Output the [x, y] coordinate of the center of the cell containing the given text.  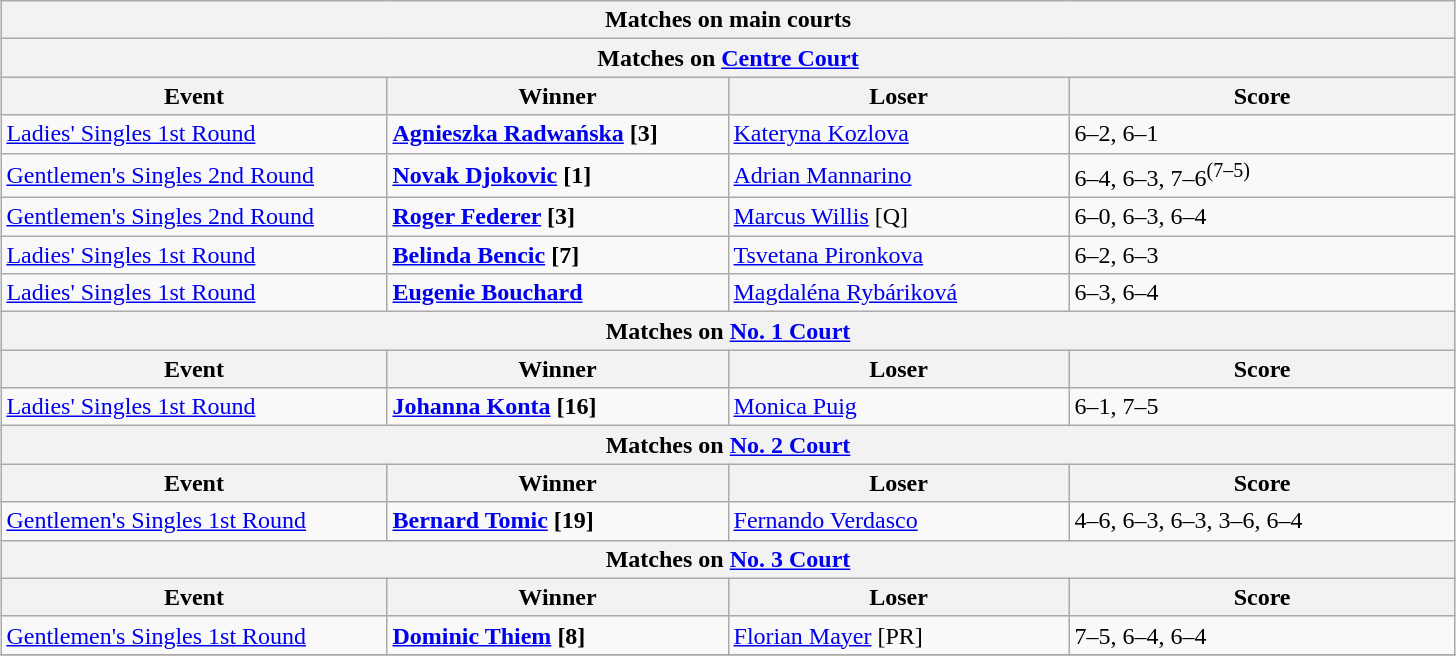
Eugenie Bouchard [558, 293]
Marcus Willis [Q] [898, 217]
6–2, 6–1 [1262, 134]
4–6, 6–3, 6–3, 3–6, 6–4 [1262, 521]
Matches on No. 1 Court [728, 331]
Matches on main courts [728, 20]
Kateryna Kozlova [898, 134]
Novak Djokovic [1] [558, 176]
Matches on No. 3 Court [728, 559]
Matches on Centre Court [728, 58]
Monica Puig [898, 407]
Magdaléna Rybáriková [898, 293]
Belinda Bencic [7] [558, 255]
6–3, 6–4 [1262, 293]
7–5, 6–4, 6–4 [1262, 635]
Florian Mayer [PR] [898, 635]
Dominic Thiem [8] [558, 635]
6–0, 6–3, 6–4 [1262, 217]
Adrian Mannarino [898, 176]
6–1, 7–5 [1262, 407]
Matches on No. 2 Court [728, 445]
Fernando Verdasco [898, 521]
6–4, 6–3, 7–6(7–5) [1262, 176]
Tsvetana Pironkova [898, 255]
Bernard Tomic [19] [558, 521]
6–2, 6–3 [1262, 255]
Agnieszka Radwańska [3] [558, 134]
Johanna Konta [16] [558, 407]
Roger Federer [3] [558, 217]
